Return the [X, Y] coordinate for the center point of the cell that contains the specified text.  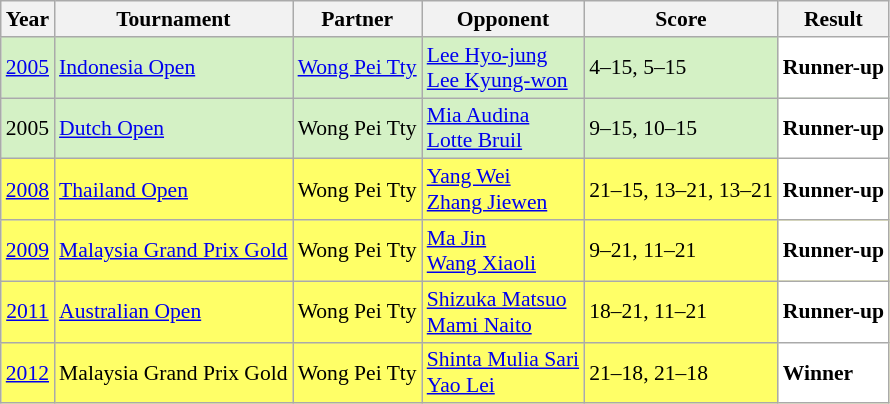
Partner [358, 19]
4–15, 5–15 [681, 68]
Thailand Open [174, 190]
Australian Open [174, 312]
Mia Audina Lotte Bruil [503, 128]
Indonesia Open [174, 68]
2011 [28, 312]
Tournament [174, 19]
Shizuka Matsuo Mami Naito [503, 312]
2009 [28, 250]
21–18, 21–18 [681, 372]
Year [28, 19]
9–21, 11–21 [681, 250]
Result [834, 19]
Lee Hyo-jung Lee Kyung-won [503, 68]
Dutch Open [174, 128]
18–21, 11–21 [681, 312]
Winner [834, 372]
2012 [28, 372]
Opponent [503, 19]
Shinta Mulia Sari Yao Lei [503, 372]
21–15, 13–21, 13–21 [681, 190]
9–15, 10–15 [681, 128]
Score [681, 19]
Ma Jin Wang Xiaoli [503, 250]
Yang Wei Zhang Jiewen [503, 190]
2008 [28, 190]
